Extract the (x, y) coordinate from the center of the cell holding the provided text.  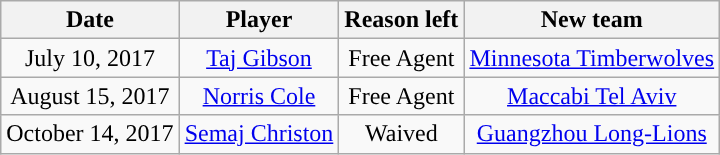
July 10, 2017 (90, 58)
Taj Gibson (259, 58)
Minnesota Timberwolves (592, 58)
Maccabi Tel Aviv (592, 96)
Guangzhou Long-Lions (592, 134)
New team (592, 20)
Waived (402, 134)
August 15, 2017 (90, 96)
Norris Cole (259, 96)
October 14, 2017 (90, 134)
Semaj Christon (259, 134)
Player (259, 20)
Date (90, 20)
Reason left (402, 20)
